From the cell containing the given text, extract its center point as [X, Y] coordinate. 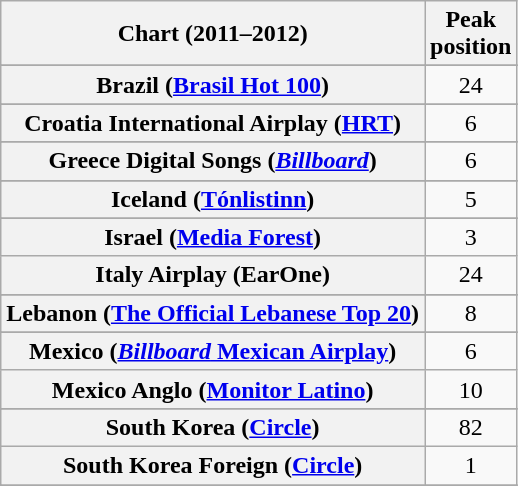
Chart (2011–2012) [213, 34]
Croatia International Airplay (HRT) [213, 123]
Mexico Anglo (Monitor Latino) [213, 389]
Brazil (Brasil Hot 100) [213, 85]
Iceland (Tónlistinn) [213, 199]
10 [471, 389]
Italy Airplay (EarOne) [213, 275]
1 [471, 465]
South Korea (Circle) [213, 427]
Greece Digital Songs (Billboard) [213, 161]
5 [471, 199]
Peakposition [471, 34]
82 [471, 427]
Lebanon (The Official Lebanese Top 20) [213, 313]
Mexico (Billboard Mexican Airplay) [213, 351]
South Korea Foreign (Circle) [213, 465]
8 [471, 313]
3 [471, 237]
Israel (Media Forest) [213, 237]
